Pinpoint the cell where the given text exists, returning its (X, Y) midpoint coordinate. 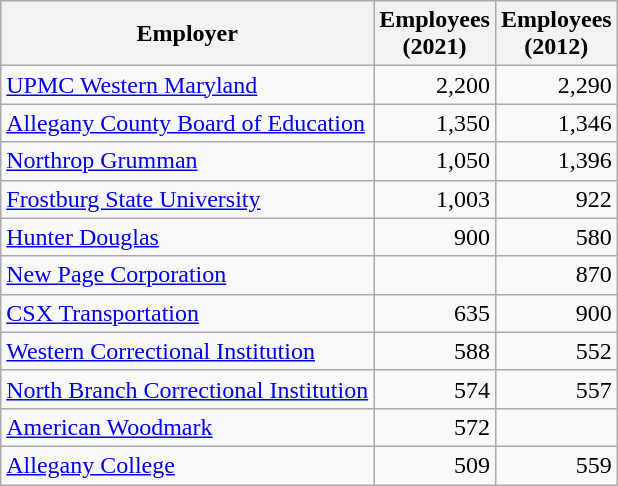
635 (435, 313)
Employees (2021) (435, 34)
1,396 (556, 161)
580 (556, 237)
509 (435, 465)
2,290 (556, 85)
Frostburg State University (188, 199)
574 (435, 389)
552 (556, 351)
Allegany College (188, 465)
UPMC Western Maryland (188, 85)
1,350 (435, 123)
American Woodmark (188, 427)
Employer (188, 34)
1,003 (435, 199)
North Branch Correctional Institution (188, 389)
2,200 (435, 85)
588 (435, 351)
Employees (2012) (556, 34)
559 (556, 465)
870 (556, 275)
Western Correctional Institution (188, 351)
922 (556, 199)
CSX Transportation (188, 313)
Allegany County Board of Education (188, 123)
1,346 (556, 123)
1,050 (435, 161)
New Page Corporation (188, 275)
557 (556, 389)
Hunter Douglas (188, 237)
Northrop Grumman (188, 161)
572 (435, 427)
